Pinpoint the cell where the given text exists, returning its (x, y) midpoint coordinate. 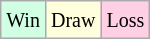
Loss (126, 20)
Win (24, 20)
Draw (72, 20)
